Detect which cell encompasses the target text, then output its [x, y] center coordinate. 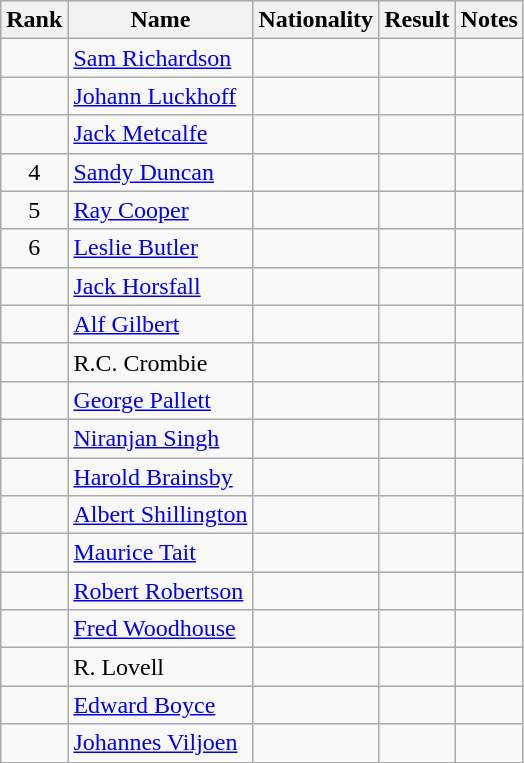
Rank [34, 20]
Jack Metcalfe [160, 134]
Johann Luckhoff [160, 96]
Ray Cooper [160, 210]
R. Lovell [160, 667]
Nationality [316, 20]
Sam Richardson [160, 58]
Edward Boyce [160, 705]
George Pallett [160, 400]
Sandy Duncan [160, 172]
Robert Robertson [160, 591]
Notes [489, 20]
Niranjan Singh [160, 438]
R.C. Crombie [160, 362]
5 [34, 210]
6 [34, 248]
Fred Woodhouse [160, 629]
Maurice Tait [160, 553]
4 [34, 172]
Johannes Viljoen [160, 743]
Jack Horsfall [160, 286]
Harold Brainsby [160, 477]
Alf Gilbert [160, 324]
Name [160, 20]
Leslie Butler [160, 248]
Albert Shillington [160, 515]
Result [417, 20]
